Search for the cell housing the specified text and yield its (X, Y) center coordinate. 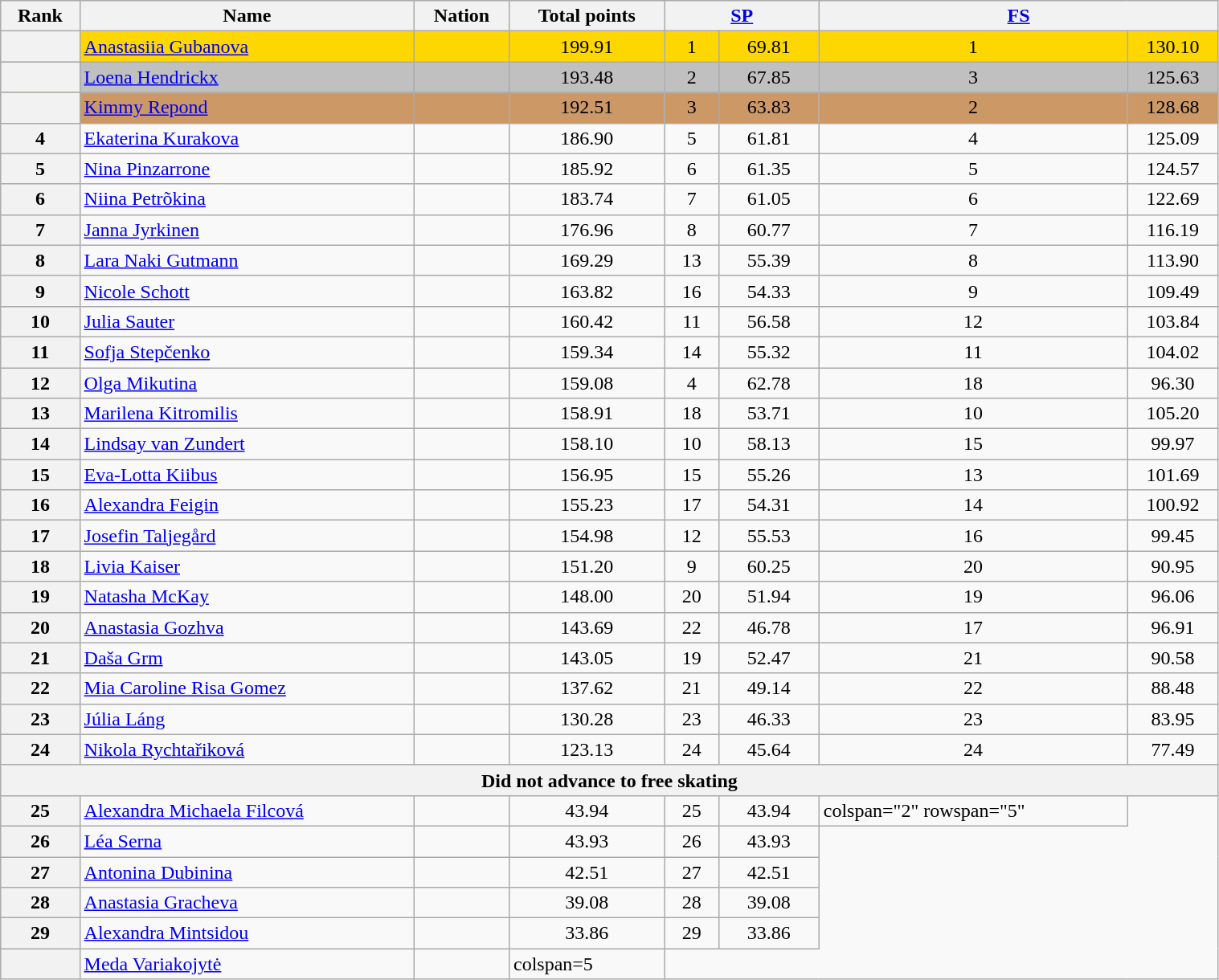
Julia Sauter (247, 321)
Meda Variakojytė (247, 964)
158.91 (587, 414)
116.19 (1173, 230)
124.57 (1173, 169)
104.02 (1173, 352)
62.78 (768, 383)
154.98 (587, 536)
SP (742, 16)
155.23 (587, 505)
Anastasia Gozhva (247, 627)
125.63 (1173, 77)
61.05 (768, 199)
193.48 (587, 77)
Léa Serna (247, 841)
60.77 (768, 230)
Janna Jyrkinen (247, 230)
Kimmy Repond (247, 108)
67.85 (768, 77)
88.48 (1173, 688)
55.26 (768, 475)
163.82 (587, 291)
158.10 (587, 444)
Anastasia Gracheva (247, 903)
122.69 (1173, 199)
Antonina Dubinina (247, 872)
Olga Mikutina (247, 383)
55.53 (768, 536)
143.05 (587, 658)
160.42 (587, 321)
99.97 (1173, 444)
137.62 (587, 688)
Daša Grm (247, 658)
90.95 (1173, 566)
169.29 (587, 260)
99.45 (1173, 536)
148.00 (587, 597)
151.20 (587, 566)
83.95 (1173, 719)
Total points (587, 16)
Nation (462, 16)
Alexandra Mintsidou (247, 933)
109.49 (1173, 291)
Júlia Láng (247, 719)
176.96 (587, 230)
Natasha McKay (247, 597)
96.06 (1173, 597)
Livia Kaiser (247, 566)
Nikola Rychtařiková (247, 749)
123.13 (587, 749)
Lara Naki Gutmann (247, 260)
Niina Petrõkina (247, 199)
113.90 (1173, 260)
130.28 (587, 719)
Sofja Stepčenko (247, 352)
Name (247, 16)
96.91 (1173, 627)
58.13 (768, 444)
Ekaterina Kurakova (247, 138)
FS (1019, 16)
53.71 (768, 414)
128.68 (1173, 108)
60.25 (768, 566)
55.39 (768, 260)
Alexandra Feigin (247, 505)
199.91 (587, 47)
Eva-Lotta Kiibus (247, 475)
143.69 (587, 627)
Anastasiia Gubanova (247, 47)
Loena Hendrickx (247, 77)
192.51 (587, 108)
54.31 (768, 505)
Rank (40, 16)
Lindsay van Zundert (247, 444)
130.10 (1173, 47)
colspan="2" rowspan="5" (973, 811)
Marilena Kitromilis (247, 414)
186.90 (587, 138)
Mia Caroline Risa Gomez (247, 688)
77.49 (1173, 749)
100.92 (1173, 505)
49.14 (768, 688)
colspan=5 (587, 964)
61.81 (768, 138)
46.78 (768, 627)
159.08 (587, 383)
Nicole Schott (247, 291)
101.69 (1173, 475)
51.94 (768, 597)
96.30 (1173, 383)
183.74 (587, 199)
61.35 (768, 169)
69.81 (768, 47)
125.09 (1173, 138)
Did not advance to free skating (609, 780)
103.84 (1173, 321)
46.33 (768, 719)
105.20 (1173, 414)
45.64 (768, 749)
55.32 (768, 352)
Alexandra Michaela Filcová (247, 811)
54.33 (768, 291)
156.95 (587, 475)
90.58 (1173, 658)
Nina Pinzarrone (247, 169)
185.92 (587, 169)
56.58 (768, 321)
Josefin Taljegård (247, 536)
63.83 (768, 108)
159.34 (587, 352)
52.47 (768, 658)
